From the cell containing the given text, extract its center point as [X, Y] coordinate. 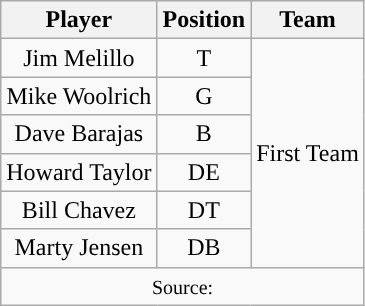
DB [204, 248]
Jim Melillo [79, 58]
B [204, 134]
DE [204, 172]
Mike Woolrich [79, 96]
Bill Chavez [79, 210]
Team [308, 20]
T [204, 58]
DT [204, 210]
G [204, 96]
Marty Jensen [79, 248]
Howard Taylor [79, 172]
Player [79, 20]
Position [204, 20]
Dave Barajas [79, 134]
Source: [183, 286]
First Team [308, 153]
